Extract the [x, y] coordinate from the center of the cell holding the provided text.  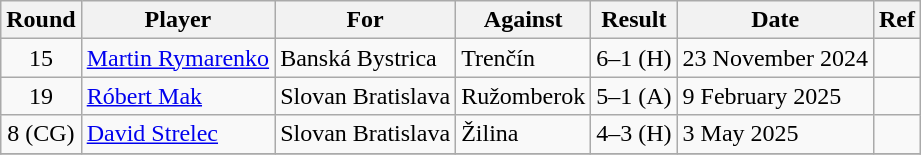
19 [41, 96]
Róbert Mak [178, 96]
Result [634, 20]
Žilina [524, 134]
9 February 2025 [775, 96]
David Strelec [178, 134]
Date [775, 20]
6–1 (H) [634, 58]
Martin Rymarenko [178, 58]
Player [178, 20]
Against [524, 20]
5–1 (A) [634, 96]
Ref [896, 20]
For [366, 20]
Round [41, 20]
Ružomberok [524, 96]
3 May 2025 [775, 134]
4–3 (H) [634, 134]
Trenčín [524, 58]
15 [41, 58]
8 (CG) [41, 134]
23 November 2024 [775, 58]
Banská Bystrica [366, 58]
